Scan for the cell matching the given text and deliver its (x, y) coordinate at center. 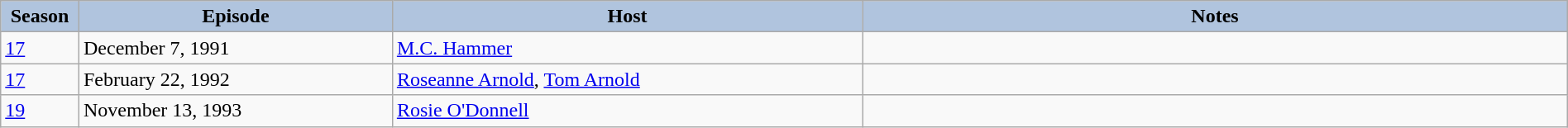
Rosie O'Donnell (627, 111)
February 22, 1992 (235, 79)
Season (40, 17)
November 13, 1993 (235, 111)
19 (40, 111)
Episode (235, 17)
Roseanne Arnold, Tom Arnold (627, 79)
M.C. Hammer (627, 48)
December 7, 1991 (235, 48)
Host (627, 17)
Notes (1216, 17)
